Identify which cell holds the provided text, then report its [x, y] central coordinate. 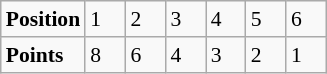
8 [105, 55]
5 [266, 19]
Position [43, 19]
Points [43, 55]
